Capture the cell that displays the provided text and extract its (x, y) central coordinate. 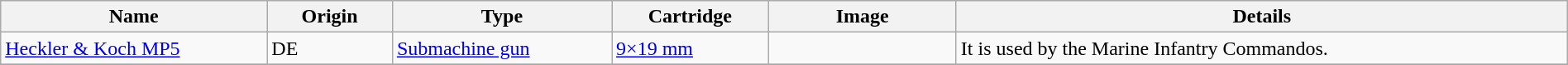
Origin (330, 17)
Heckler & Koch MP5 (134, 48)
Cartridge (690, 17)
DE (330, 48)
9×19 mm (690, 48)
Image (862, 17)
Submachine gun (501, 48)
Name (134, 17)
Details (1262, 17)
Type (501, 17)
It is used by the Marine Infantry Commandos. (1262, 48)
